Provide the [x, y] coordinate of the cell's center where the given text is located.  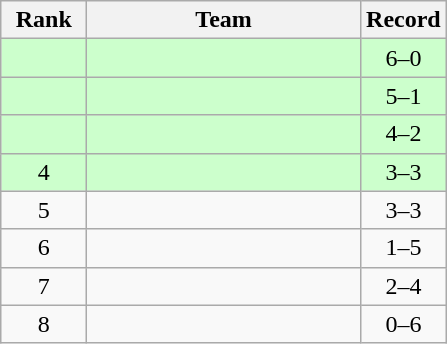
Record [403, 20]
8 [44, 324]
4 [44, 172]
1–5 [403, 248]
4–2 [403, 134]
7 [44, 286]
Rank [44, 20]
5–1 [403, 96]
0–6 [403, 324]
Team [224, 20]
6 [44, 248]
6–0 [403, 58]
2–4 [403, 286]
5 [44, 210]
